Pinpoint the cell where the given text exists, returning its [x, y] midpoint coordinate. 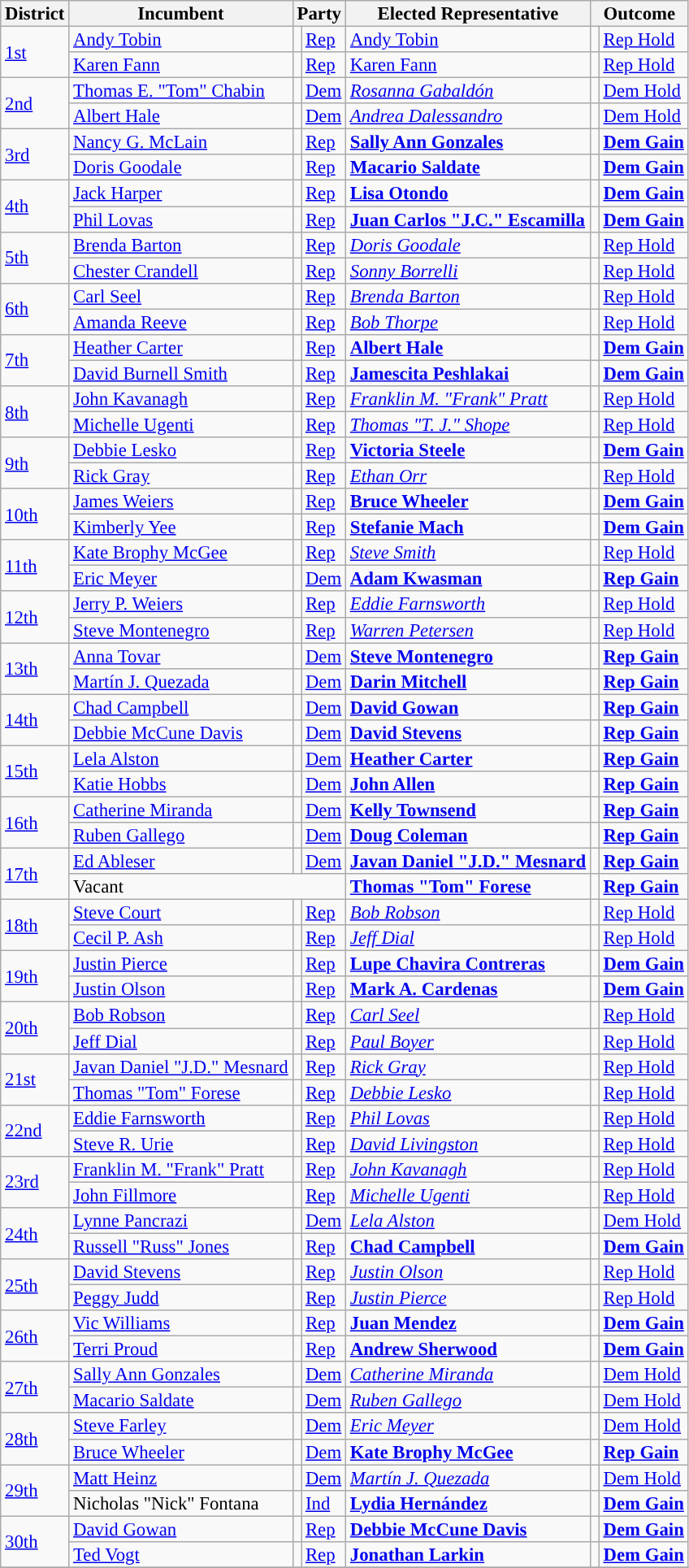
Lupe Chavira Contreras [468, 964]
Vacant [208, 887]
John Fillmore [180, 1195]
Katie Hobbs [180, 784]
Steve R. Urie [180, 1144]
Darin Mitchell [468, 681]
District [35, 14]
Russell "Russ" Jones [180, 1246]
Mark A. Cardenas [468, 990]
Sonny Borrelli [468, 271]
Anna Tovar [180, 656]
Andrew Sherwood [468, 1349]
Victoria Steele [468, 450]
David Burnell Smith [180, 373]
Incumbent [180, 14]
Ed Ableser [180, 862]
Lydia Hernández [468, 1503]
25th [35, 1284]
Adam Kwasman [468, 579]
3rd [35, 154]
2nd [35, 104]
Party [318, 14]
Jack Harper [180, 193]
Bob Thorpe [468, 322]
Elected Representative [468, 14]
Kimberly Yee [180, 528]
29th [35, 1491]
Lisa Otondo [468, 193]
Nicholas "Nick" Fontana [180, 1503]
Amanda Reeve [180, 322]
Thomas "T. J." Shope [468, 424]
Doug Coleman [468, 836]
Stefanie Mach [468, 528]
Warren Petersen [468, 630]
Chester Crandell [180, 271]
21st [35, 1079]
12th [35, 618]
23rd [35, 1182]
17th [35, 875]
Terri Proud [180, 1349]
Paul Boyer [468, 1041]
13th [35, 668]
Kelly Townsend [468, 810]
30th [35, 1541]
20th [35, 1027]
Ind [323, 1503]
Matt Heinz [180, 1478]
10th [35, 514]
6th [35, 309]
Vic Williams [180, 1323]
Steve Farley [180, 1427]
Rosanna Gabaldón [468, 91]
Cecil P. Ash [180, 938]
22nd [35, 1130]
16th [35, 823]
Steve Court [180, 913]
James Weiers [180, 502]
8th [35, 411]
Ted Vogt [180, 1555]
18th [35, 925]
11th [35, 566]
7th [35, 361]
19th [35, 977]
14th [35, 720]
28th [35, 1439]
1st [35, 52]
Juan Mendez [468, 1323]
Juan Carlos "J.C." Escamilla [468, 219]
4th [35, 206]
Nancy G. McLain [180, 142]
9th [35, 463]
Lynne Pancrazi [180, 1221]
26th [35, 1336]
24th [35, 1234]
Andrea Dalessandro [468, 116]
John Allen [468, 784]
Jonathan Larkin [468, 1555]
Jamescita Peshlakai [468, 373]
Steve Smith [468, 553]
5th [35, 257]
27th [35, 1387]
Ethan Orr [468, 476]
Thomas E. "Tom" Chabin [180, 91]
Jerry P. Weiers [180, 605]
Outcome [640, 14]
David Livingston [468, 1144]
15th [35, 771]
Peggy Judd [180, 1298]
